For the text-containing cell, return its midpoint in (x, y) coordinate format. 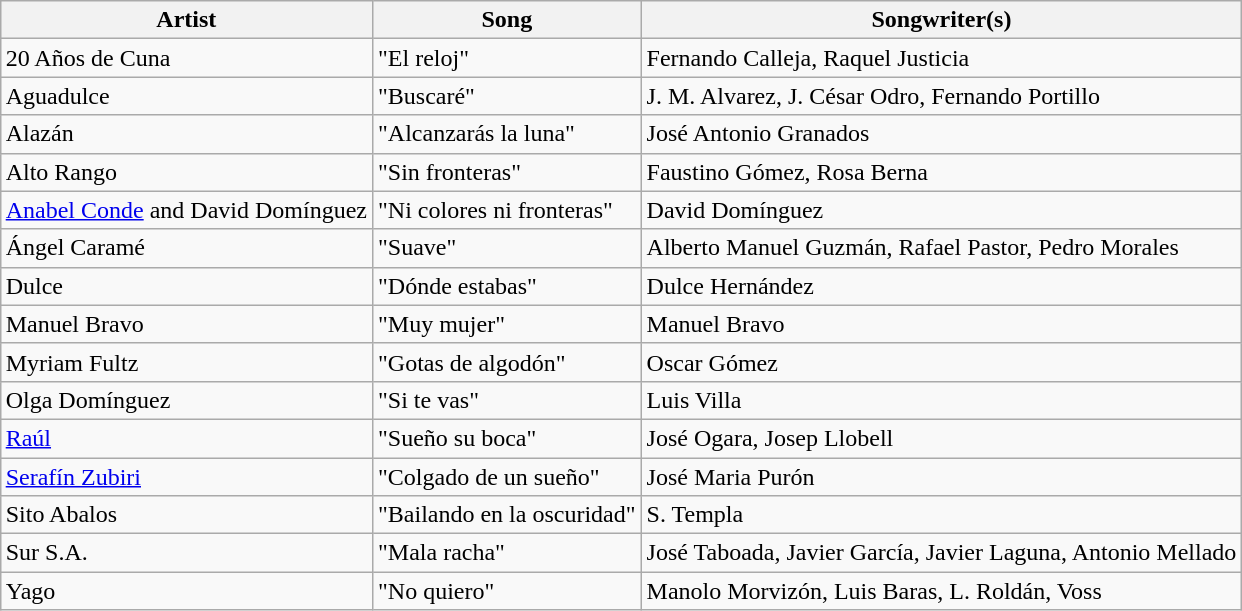
Luis Villa (942, 400)
20 Años de Cuna (186, 58)
"Buscaré" (506, 96)
Manolo Morvizón, Luis Baras, L. Roldán, Voss (942, 591)
Artist (186, 20)
Anabel Conde and David Domínguez (186, 210)
"Muy mujer" (506, 324)
"Alcanzarás la luna" (506, 134)
Raúl (186, 438)
S. Templa (942, 515)
José Maria Purón (942, 477)
"Suave" (506, 248)
Ángel Caramé (186, 248)
Myriam Fultz (186, 362)
Yago (186, 591)
Sur S.A. (186, 553)
Dulce Hernández (942, 286)
José Antonio Granados (942, 134)
Serafín Zubiri (186, 477)
Sito Abalos (186, 515)
Oscar Gómez (942, 362)
"El reloj" (506, 58)
José Ogara, Josep Llobell (942, 438)
Aguadulce (186, 96)
"Sueño su boca" (506, 438)
"Colgado de un sueño" (506, 477)
"Ni colores ni fronteras" (506, 210)
"Mala racha" (506, 553)
José Taboada, Javier García, Javier Laguna, Antonio Mellado (942, 553)
Olga Domínguez (186, 400)
J. M. Alvarez, J. César Odro, Fernando Portillo (942, 96)
Dulce (186, 286)
"No quiero" (506, 591)
"Gotas de algodón" (506, 362)
Alto Rango (186, 172)
"Sin fronteras" (506, 172)
David Domínguez (942, 210)
"Si te vas" (506, 400)
Songwriter(s) (942, 20)
Faustino Gómez, Rosa Berna (942, 172)
Song (506, 20)
"Dónde estabas" (506, 286)
"Bailando en la oscuridad" (506, 515)
Fernando Calleja, Raquel Justicia (942, 58)
Alazán (186, 134)
Alberto Manuel Guzmán, Rafael Pastor, Pedro Morales (942, 248)
